Identify which cell holds the provided text, then report its [x, y] central coordinate. 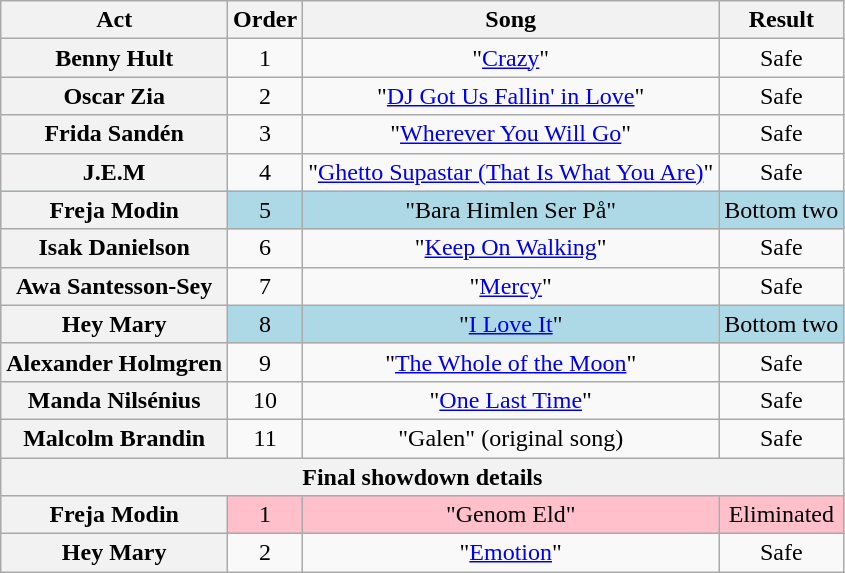
"Mercy" [511, 286]
Eliminated [782, 515]
4 [266, 172]
5 [266, 210]
11 [266, 438]
10 [266, 400]
8 [266, 324]
7 [266, 286]
"Keep On Walking" [511, 248]
Alexander Holmgren [114, 362]
Final showdown details [422, 477]
Awa Santesson-Sey [114, 286]
9 [266, 362]
"Wherever You Will Go" [511, 134]
"I Love It" [511, 324]
Isak Danielson [114, 248]
"Emotion" [511, 553]
"Bara Himlen Ser På" [511, 210]
Manda Nilsénius [114, 400]
Order [266, 20]
"Genom Eld" [511, 515]
"Ghetto Supastar (That Is What You Are)" [511, 172]
"Crazy" [511, 58]
Oscar Zia [114, 96]
Result [782, 20]
Malcolm Brandin [114, 438]
Benny Hult [114, 58]
"DJ Got Us Fallin' in Love" [511, 96]
Act [114, 20]
J.E.M [114, 172]
"The Whole of the Moon" [511, 362]
"Galen" (original song) [511, 438]
6 [266, 248]
Frida Sandén [114, 134]
Song [511, 20]
3 [266, 134]
"One Last Time" [511, 400]
